Find where the given text appears and provide that cell's center as [x, y] coordinate. 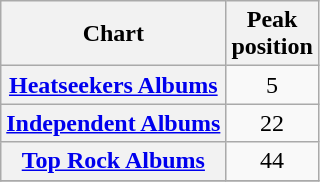
22 [272, 123]
Chart [114, 34]
44 [272, 161]
Independent Albums [114, 123]
Peakposition [272, 34]
Top Rock Albums [114, 161]
5 [272, 85]
Heatseekers Albums [114, 85]
